Output the (X, Y) coordinate of the center of the cell containing the given text.  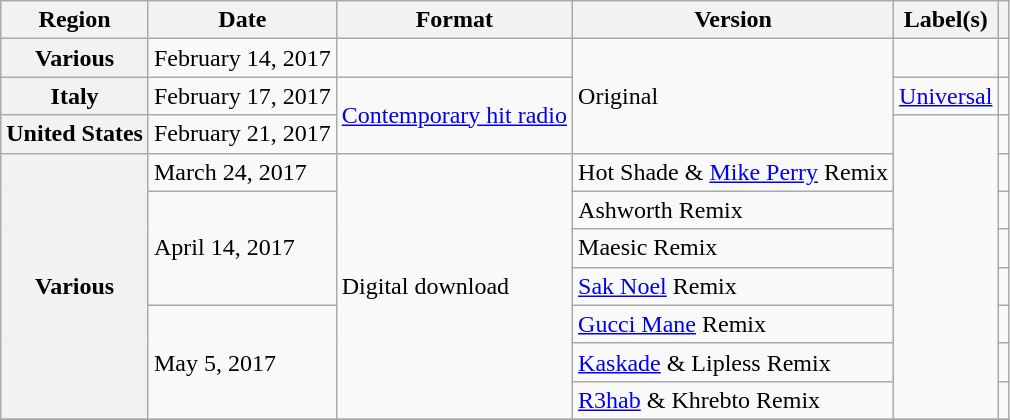
Digital download (454, 286)
Label(s) (946, 20)
February 17, 2017 (242, 96)
United States (75, 134)
Kaskade & Lipless Remix (734, 362)
Hot Shade & Mike Perry Remix (734, 172)
April 14, 2017 (242, 248)
R3hab & Khrebto Remix (734, 400)
Contemporary hit radio (454, 115)
Original (734, 96)
February 21, 2017 (242, 134)
Format (454, 20)
Universal (946, 96)
Italy (75, 96)
Ashworth Remix (734, 210)
Version (734, 20)
May 5, 2017 (242, 362)
Region (75, 20)
Sak Noel Remix (734, 286)
Date (242, 20)
February 14, 2017 (242, 58)
Maesic Remix (734, 248)
March 24, 2017 (242, 172)
Gucci Mane Remix (734, 324)
